Return the [X, Y] coordinate for the center point of the cell that contains the specified text.  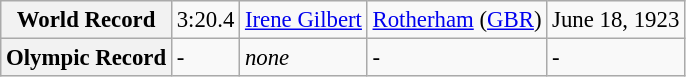
Olympic Record [86, 58]
Rotherham (GBR) [457, 20]
June 18, 1923 [616, 20]
World Record [86, 20]
Irene Gilbert [304, 20]
3:20.4 [205, 20]
none [304, 58]
